Return (x, y) of the center of cell containing provided text 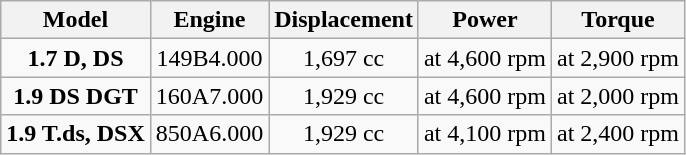
at 2,000 rpm (618, 96)
1.9 DS DGT (76, 96)
Displacement (344, 20)
Engine (209, 20)
Power (484, 20)
Torque (618, 20)
1.7 D, DS (76, 58)
at 4,100 rpm (484, 134)
149B4.000 (209, 58)
1,697 cc (344, 58)
at 2,400 rpm (618, 134)
850A6.000 (209, 134)
at 2,900 rpm (618, 58)
160A7.000 (209, 96)
1.9 T.ds, DSX (76, 134)
Model (76, 20)
